Provide the [x, y] coordinate of the cell's center where the given text is located.  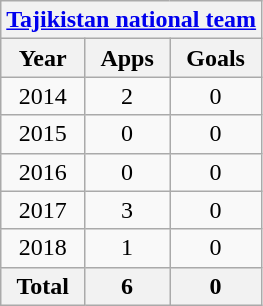
2018 [43, 248]
Year [43, 58]
3 [128, 210]
Goals [216, 58]
Tajikistan national team [132, 20]
2 [128, 96]
Total [43, 286]
2016 [43, 172]
6 [128, 286]
2017 [43, 210]
2014 [43, 96]
2015 [43, 134]
1 [128, 248]
Apps [128, 58]
